Scan for the cell matching the given text and deliver its [X, Y] coordinate at center. 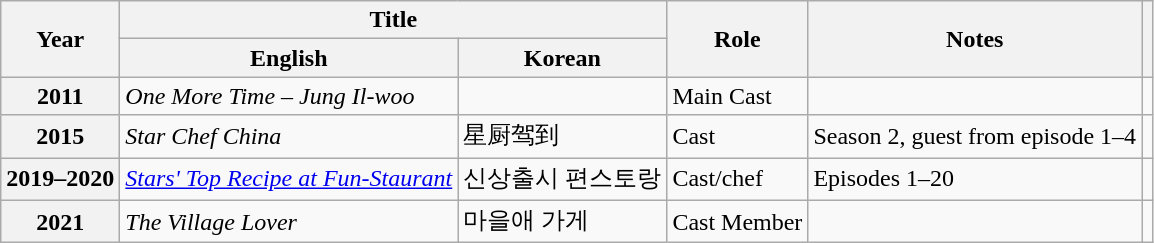
Year [60, 39]
2021 [60, 222]
Stars' Top Recipe at Fun-Staurant [289, 180]
星厨驾到 [562, 136]
Title [394, 20]
마을애 가게 [562, 222]
Episodes 1–20 [975, 180]
Cast/chef [738, 180]
The Village Lover [289, 222]
신상출시 편스토랑 [562, 180]
Korean [562, 58]
Role [738, 39]
2015 [60, 136]
One More Time – Jung Il-woo [289, 96]
English [289, 58]
Star Chef China [289, 136]
Season 2, guest from episode 1–4 [975, 136]
2011 [60, 96]
Cast Member [738, 222]
Cast [738, 136]
Notes [975, 39]
2019–2020 [60, 180]
Main Cast [738, 96]
